Return the (X, Y) coordinate for the center point of the cell that contains the specified text.  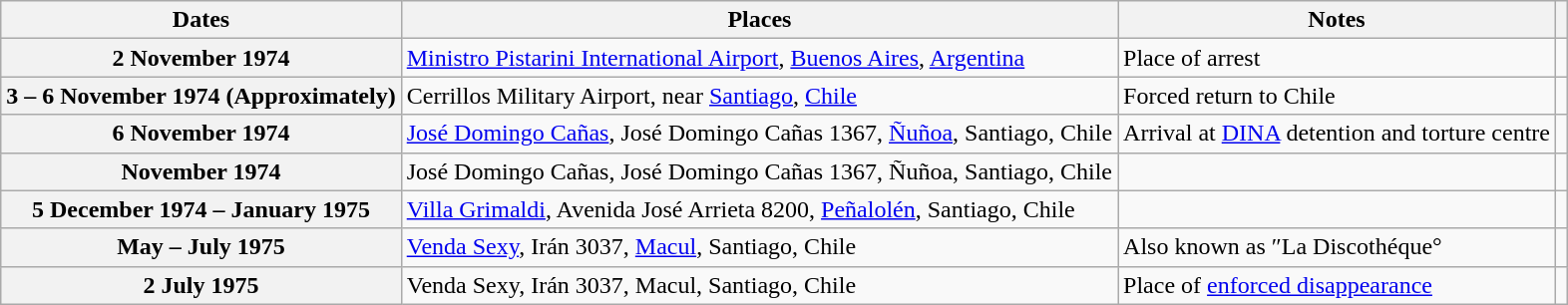
Also known as ″La Discothéque° (1337, 247)
Cerrillos Military Airport, near Santiago, Chile (759, 96)
Dates (201, 20)
2 July 1975 (201, 285)
Place of arrest (1337, 58)
November 1974 (201, 171)
May – July 1975 (201, 247)
Ministro Pistarini International Airport, Buenos Aires, Argentina (759, 58)
Arrival at DINA detention and torture centre (1337, 134)
5 December 1974 – January 1975 (201, 209)
Forced return to Chile (1337, 96)
Villa Grimaldi, Avenida José Arrieta 8200, Peñalolén, Santiago, Chile (759, 209)
2 November 1974 (201, 58)
Notes (1337, 20)
Place of enforced disappearance (1337, 285)
Places (759, 20)
6 November 1974 (201, 134)
3 – 6 November 1974 (Approximately) (201, 96)
